Return (X, Y) of the center of cell containing provided text 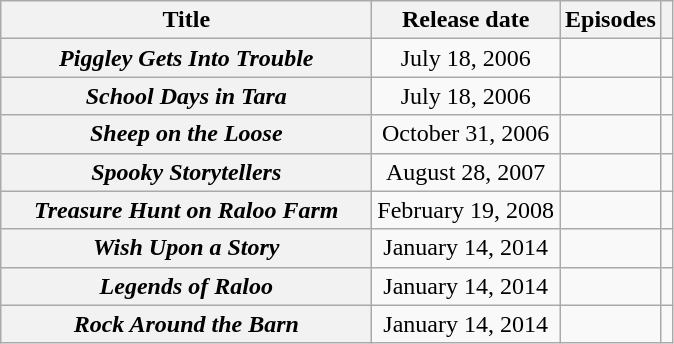
February 19, 2008 (466, 210)
Release date (466, 20)
School Days in Tara (186, 96)
Legends of Raloo (186, 286)
Rock Around the Barn (186, 324)
Piggley Gets Into Trouble (186, 58)
Treasure Hunt on Raloo Farm (186, 210)
Episodes (611, 20)
October 31, 2006 (466, 134)
Wish Upon a Story (186, 248)
Spooky Storytellers (186, 172)
August 28, 2007 (466, 172)
Title (186, 20)
Sheep on the Loose (186, 134)
